Extract the (X, Y) coordinate from the center of the cell holding the provided text.  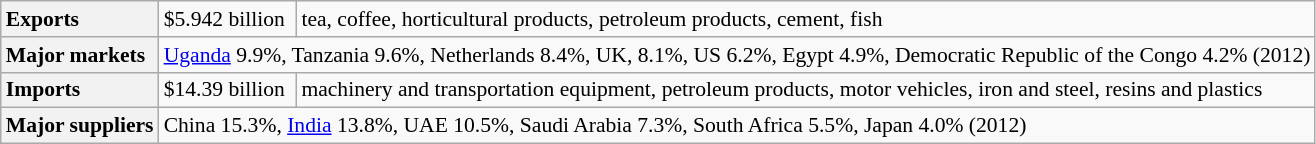
tea, coffee, horticultural products, petroleum products, cement, fish (806, 19)
China 15.3%, India 13.8%, UAE 10.5%, Saudi Arabia 7.3%, South Africa 5.5%, Japan 4.0% (2012) (738, 126)
$5.942 billion (228, 19)
Major suppliers (80, 126)
Imports (80, 90)
Uganda 9.9%, Tanzania 9.6%, Netherlands 8.4%, UK, 8.1%, US 6.2%, Egypt 4.9%, Democratic Republic of the Congo 4.2% (2012) (738, 55)
Major markets (80, 55)
machinery and transportation equipment, petroleum products, motor vehicles, iron and steel, resins and plastics (806, 90)
Exports (80, 19)
$14.39 billion (228, 90)
